Return (X, Y) of the center of cell containing provided text 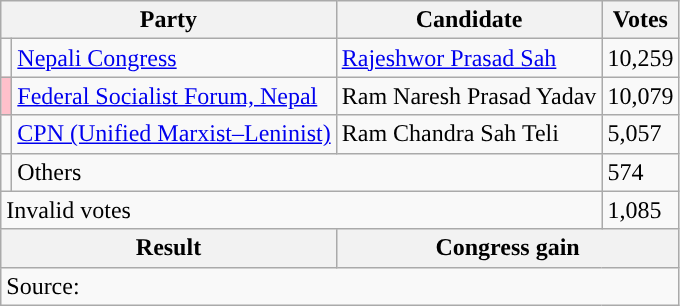
10,259 (640, 58)
574 (640, 172)
Invalid votes (302, 210)
Candidate (469, 20)
10,079 (640, 96)
Others (307, 172)
Result (168, 248)
5,057 (640, 134)
Nepali Congress (174, 58)
Federal Socialist Forum, Nepal (174, 96)
Ram Chandra Sah Teli (469, 134)
Ram Naresh Prasad Yadav (469, 96)
Party (168, 20)
Votes (640, 20)
CPN (Unified Marxist–Leninist) (174, 134)
Congress gain (508, 248)
Rajeshwor Prasad Sah (469, 58)
1,085 (640, 210)
Source: (340, 286)
